Return [x, y] of the center of cell containing provided text 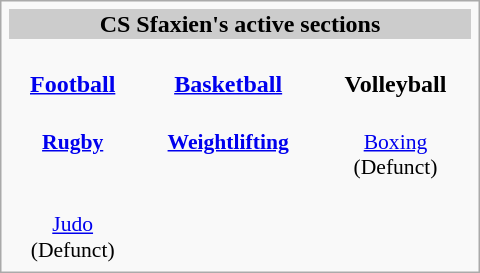
Football [72, 70]
Volleyball [395, 70]
Basketball [228, 70]
Boxing(Defunct) [395, 142]
Rugby [72, 142]
CS Sfaxien's active sections [240, 24]
Weightlifting [228, 142]
Judo(Defunct) [72, 225]
